For the text-containing cell, return its midpoint in (X, Y) coordinate format. 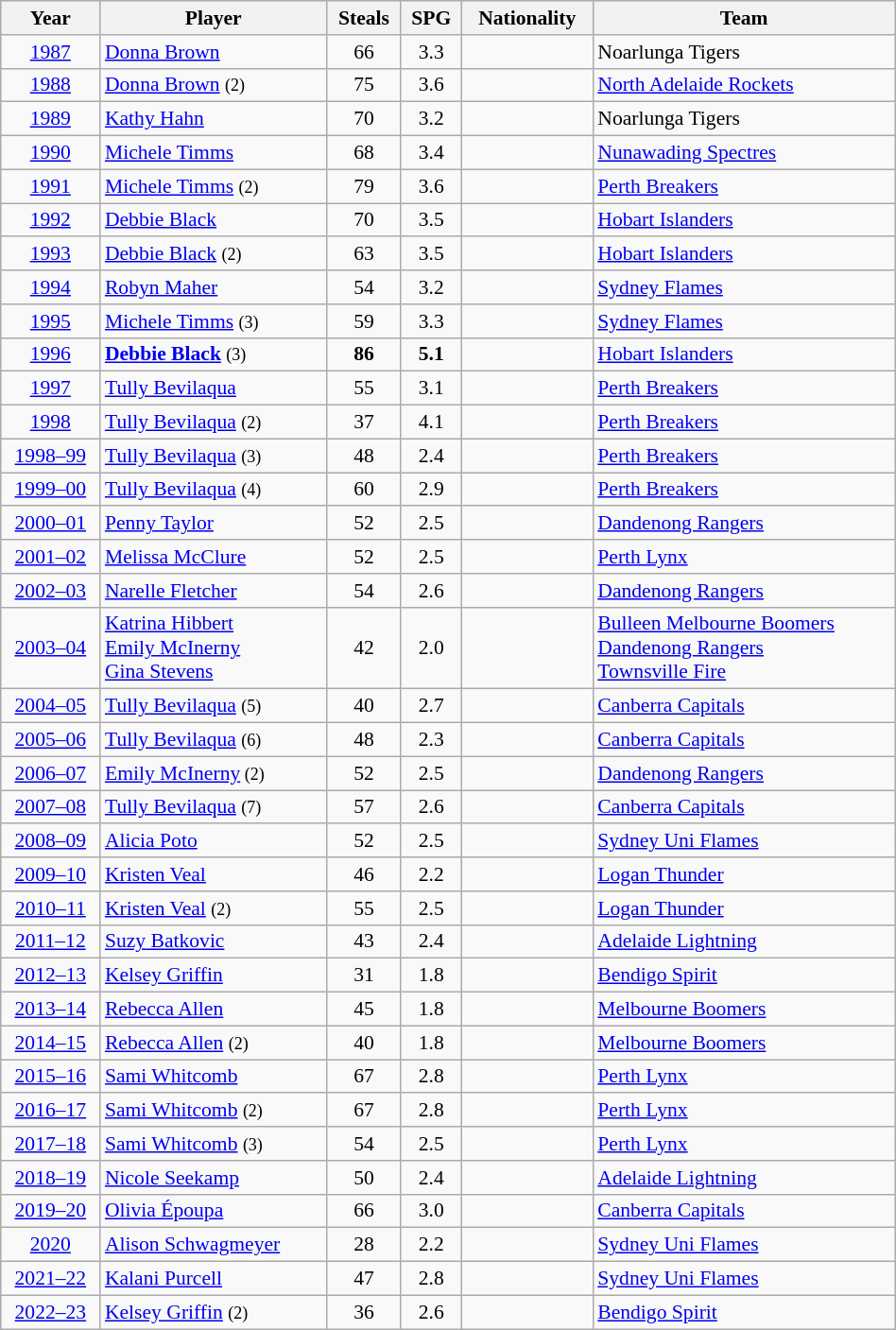
2000–01 (51, 524)
Nunawading Spectres (744, 153)
2007–08 (51, 807)
60 (365, 490)
Melissa McClure (214, 557)
1998–99 (51, 456)
5.1 (431, 354)
Kalani Purcell (214, 1279)
Debbie Black (214, 220)
2.3 (431, 740)
2014–15 (51, 1043)
1992 (51, 220)
68 (365, 153)
Debbie Black (2) (214, 254)
Tully Bevilaqua (214, 389)
2004–05 (51, 706)
Kathy Hahn (214, 119)
Nicole Seekamp (214, 1178)
2011–12 (51, 941)
28 (365, 1245)
2008–09 (51, 841)
Donna Brown (2) (214, 85)
Kristen Veal (214, 874)
Katrina Hibbert Emily McInerny Gina Stevens (214, 648)
Tully Bevilaqua (4) (214, 490)
43 (365, 941)
3.4 (431, 153)
2001–02 (51, 557)
79 (365, 186)
2.7 (431, 706)
3.0 (431, 1211)
75 (365, 85)
2019–20 (51, 1211)
47 (365, 1279)
Donna Brown (214, 52)
86 (365, 354)
1999–00 (51, 490)
2020 (51, 1245)
1990 (51, 153)
Suzy Batkovic (214, 941)
45 (365, 1010)
Player (214, 18)
2003–04 (51, 648)
Rebecca Allen (214, 1010)
Olivia Époupa (214, 1211)
46 (365, 874)
63 (365, 254)
Sami Whitcomb (214, 1077)
Year (51, 18)
50 (365, 1178)
2021–22 (51, 1279)
Team (744, 18)
Tully Bevilaqua (3) (214, 456)
3.1 (431, 389)
Tully Bevilaqua (5) (214, 706)
Alicia Poto (214, 841)
Bulleen Melbourne Boomers Dandenong Rangers Townsville Fire (744, 648)
SPG (431, 18)
1997 (51, 389)
2018–19 (51, 1178)
2002–03 (51, 591)
2017–18 (51, 1144)
Michele Timms (3) (214, 321)
Nationality (527, 18)
1996 (51, 354)
57 (365, 807)
Sami Whitcomb (2) (214, 1111)
42 (365, 648)
Tully Bevilaqua (7) (214, 807)
Tully Bevilaqua (6) (214, 740)
Penny Taylor (214, 524)
North Adelaide Rockets (744, 85)
Alison Schwagmeyer (214, 1245)
31 (365, 976)
59 (365, 321)
1994 (51, 287)
Steals (365, 18)
Kelsey Griffin (2) (214, 1312)
2.0 (431, 648)
Rebecca Allen (2) (214, 1043)
2015–16 (51, 1077)
2016–17 (51, 1111)
Emily McInerny (2) (214, 773)
4.1 (431, 423)
1989 (51, 119)
Robyn Maher (214, 287)
2022–23 (51, 1312)
2.9 (431, 490)
Narelle Fletcher (214, 591)
2005–06 (51, 740)
1993 (51, 254)
Kelsey Griffin (214, 976)
2012–13 (51, 976)
36 (365, 1312)
1998 (51, 423)
Debbie Black (3) (214, 354)
2013–14 (51, 1010)
Sami Whitcomb (3) (214, 1144)
1988 (51, 85)
1987 (51, 52)
1995 (51, 321)
Michele Timms (2) (214, 186)
Michele Timms (214, 153)
1991 (51, 186)
Tully Bevilaqua (2) (214, 423)
Kristen Veal (2) (214, 908)
37 (365, 423)
2009–10 (51, 874)
2006–07 (51, 773)
2010–11 (51, 908)
